Provide the (x, y) coordinate of the cell's center where the given text is located.  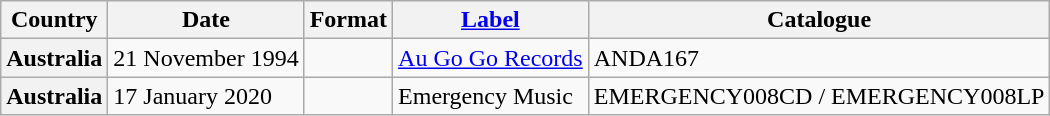
ANDA167 (819, 58)
Emergency Music (491, 96)
Catalogue (819, 20)
Label (491, 20)
EMERGENCY008CD / EMERGENCY008LP (819, 96)
17 January 2020 (206, 96)
21 November 1994 (206, 58)
Format (348, 20)
Date (206, 20)
Country (54, 20)
Au Go Go Records (491, 58)
